Identify which cell holds the provided text, then report its (X, Y) central coordinate. 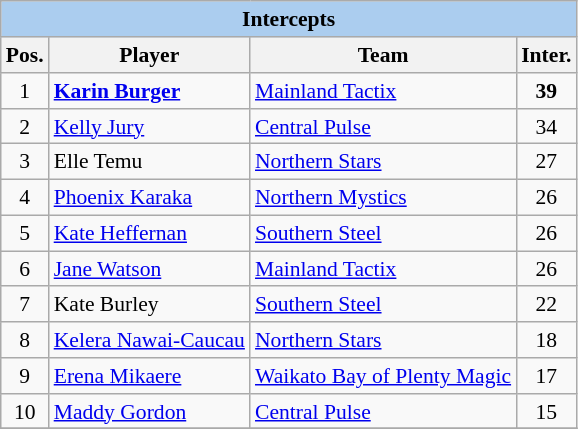
Kate Heffernan (150, 233)
Waikato Bay of Plenty Magic (383, 376)
Kate Burley (150, 304)
8 (25, 340)
Pos. (25, 55)
34 (546, 126)
1 (25, 91)
4 (25, 197)
Elle Temu (150, 162)
Intercepts (289, 19)
5 (25, 233)
17 (546, 376)
Inter. (546, 55)
Karin Burger (150, 91)
3 (25, 162)
10 (25, 411)
Team (383, 55)
Kelera Nawai-Caucau (150, 340)
Maddy Gordon (150, 411)
18 (546, 340)
22 (546, 304)
Jane Watson (150, 269)
9 (25, 376)
Erena Mikaere (150, 376)
39 (546, 91)
Northern Mystics (383, 197)
Phoenix Karaka (150, 197)
Player (150, 55)
Kelly Jury (150, 126)
2 (25, 126)
7 (25, 304)
27 (546, 162)
6 (25, 269)
15 (546, 411)
